Provide the [x, y] coordinate of the cell's center where the given text is located.  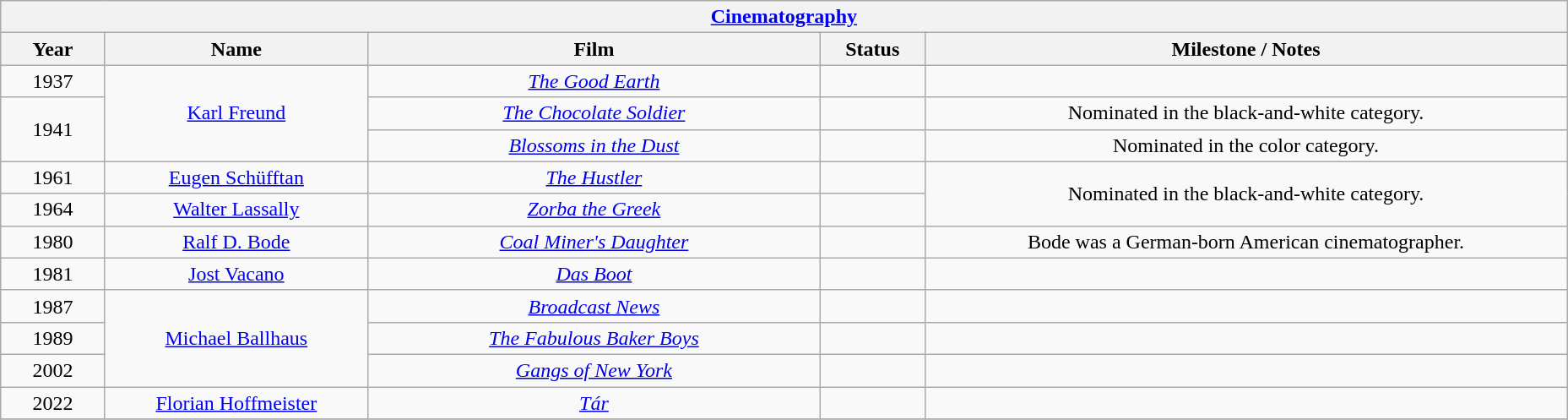
1989 [53, 338]
Tár [594, 403]
1980 [53, 242]
Gangs of New York [594, 370]
The Chocolate Soldier [594, 113]
Broadcast News [594, 306]
1987 [53, 306]
1961 [53, 177]
Milestone / Notes [1246, 49]
Eugen Schüfftan [236, 177]
Karl Freund [236, 113]
Michael Ballhaus [236, 338]
Das Boot [594, 274]
Film [594, 49]
Year [53, 49]
Blossoms in the Dust [594, 145]
Status [872, 49]
Bode was a German-born American cinematographer. [1246, 242]
Florian Hoffmeister [236, 403]
Ralf D. Bode [236, 242]
1937 [53, 81]
The Hustler [594, 177]
1941 [53, 129]
The Good Earth [594, 81]
Zorba the Greek [594, 210]
Name [236, 49]
Coal Miner's Daughter [594, 242]
2002 [53, 370]
2022 [53, 403]
Cinematography [784, 17]
Nominated in the color category. [1246, 145]
1981 [53, 274]
Walter Lassally [236, 210]
1964 [53, 210]
Jost Vacano [236, 274]
The Fabulous Baker Boys [594, 338]
